Determine the (x, y) coordinate at the center of the cell enclosing the given text.  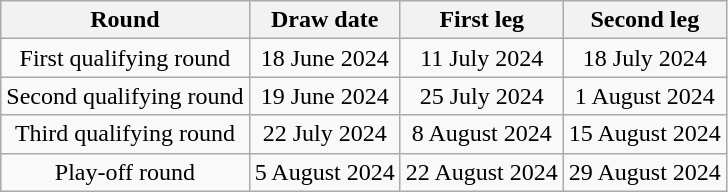
18 June 2024 (324, 58)
8 August 2024 (482, 134)
15 August 2024 (644, 134)
29 August 2024 (644, 172)
Second qualifying round (125, 96)
22 July 2024 (324, 134)
Second leg (644, 20)
1 August 2024 (644, 96)
22 August 2024 (482, 172)
Third qualifying round (125, 134)
First qualifying round (125, 58)
Draw date (324, 20)
18 July 2024 (644, 58)
First leg (482, 20)
Round (125, 20)
11 July 2024 (482, 58)
5 August 2024 (324, 172)
19 June 2024 (324, 96)
25 July 2024 (482, 96)
Play-off round (125, 172)
